Extract the [X, Y] coordinate from the center of the cell holding the provided text.  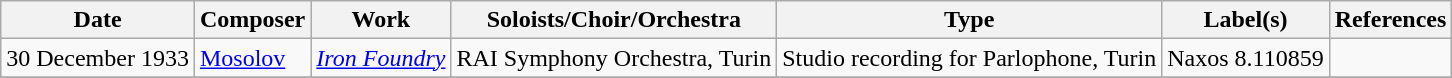
Date [98, 20]
Label(s) [1246, 20]
RAI Symphony Orchestra, Turin [614, 58]
Soloists/Choir/Orchestra [614, 20]
Work [381, 20]
Type [970, 20]
Mosolov [252, 58]
References [1390, 20]
Naxos 8.110859 [1246, 58]
30 December 1933 [98, 58]
Studio recording for Parlophone, Turin [970, 58]
Composer [252, 20]
Iron Foundry [381, 58]
